Detect which cell encompasses the target text, then output its (X, Y) center coordinate. 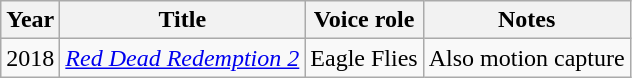
2018 (30, 58)
Voice role (364, 20)
Title (182, 20)
Eagle Flies (364, 58)
Red Dead Redemption 2 (182, 58)
Also motion capture (526, 58)
Notes (526, 20)
Year (30, 20)
